For the text-containing cell, return its midpoint in (x, y) coordinate format. 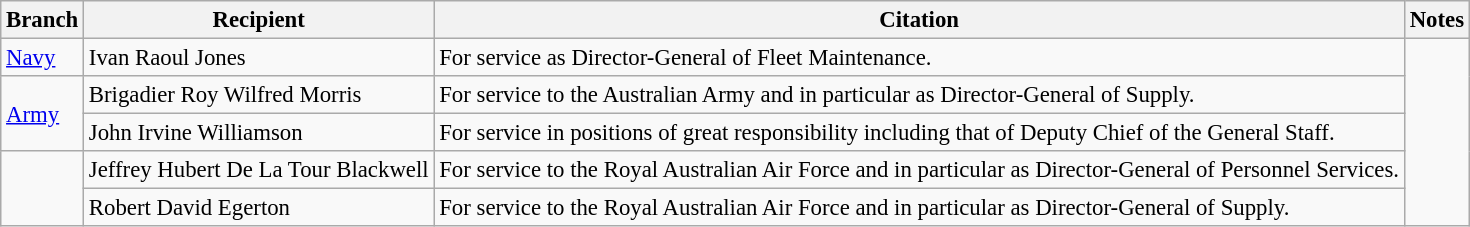
Branch (42, 20)
Army (42, 114)
For service to the Royal Australian Air Force and in particular as Director-General of Personnel Services. (919, 170)
For service in positions of great responsibility including that of Deputy Chief of the General Staff. (919, 133)
Recipient (259, 20)
Navy (42, 58)
Ivan Raoul Jones (259, 58)
Citation (919, 20)
For service to the Australian Army and in particular as Director-General of Supply. (919, 95)
Notes (1436, 20)
For service to the Royal Australian Air Force and in particular as Director-General of Supply. (919, 208)
Robert David Egerton (259, 208)
Jeffrey Hubert De La Tour Blackwell (259, 170)
Brigadier Roy Wilfred Morris (259, 95)
For service as Director-General of Fleet Maintenance. (919, 58)
John Irvine Williamson (259, 133)
